Return (x, y) of the center of cell containing provided text 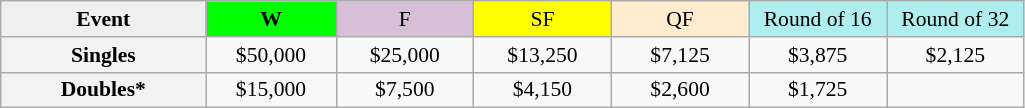
$2,125 (955, 55)
$13,250 (543, 55)
Event (104, 19)
Doubles* (104, 90)
$2,600 (680, 90)
$4,150 (543, 90)
$25,000 (405, 55)
Round of 16 (818, 19)
$3,875 (818, 55)
F (405, 19)
$15,000 (271, 90)
W (271, 19)
Round of 32 (955, 19)
$7,500 (405, 90)
QF (680, 19)
$1,725 (818, 90)
SF (543, 19)
Singles (104, 55)
$7,125 (680, 55)
$50,000 (271, 55)
